Capture the cell that displays the provided text and extract its [x, y] central coordinate. 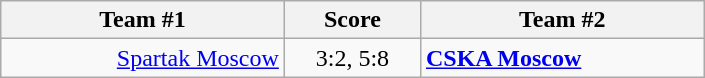
CSKA Moscow [562, 58]
Team #1 [143, 20]
3:2, 5:8 [352, 58]
Score [352, 20]
Team #2 [562, 20]
Spartak Moscow [143, 58]
